Return [X, Y] of the center of cell containing provided text 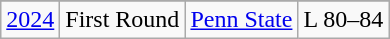
L 80–84 [344, 20]
2024 [30, 20]
First Round [122, 20]
Penn State [242, 20]
